Capture the cell that displays the provided text and extract its [X, Y] central coordinate. 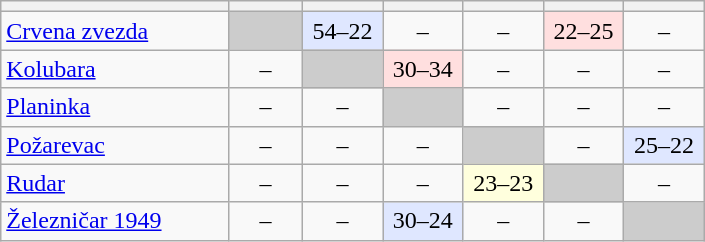
Planinka [115, 107]
25–22 [664, 145]
Crvena zvezda [115, 31]
Rudar [115, 183]
30–34 [423, 69]
Železničar 1949 [115, 221]
30–24 [423, 221]
22–25 [583, 31]
Požarevac [115, 145]
Kolubara [115, 69]
54–22 [342, 31]
23–23 [503, 183]
